Find where the given text appears and provide that cell's center as (X, Y) coordinate. 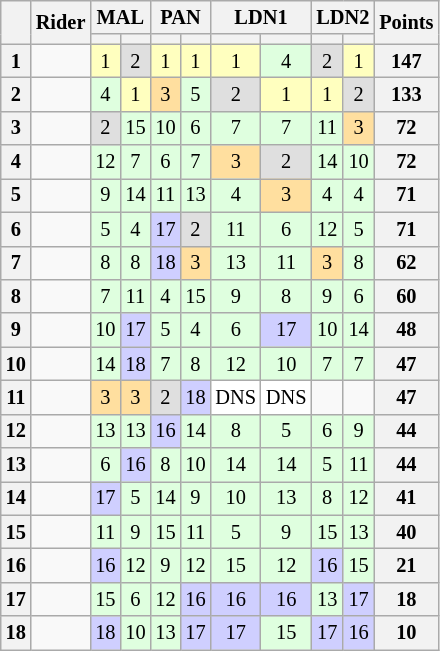
62 (406, 263)
60 (406, 296)
PAN (180, 17)
Points (406, 22)
41 (406, 498)
LDN2 (342, 17)
147 (406, 61)
MAL (120, 17)
21 (406, 565)
48 (406, 330)
40 (406, 532)
133 (406, 94)
LDN1 (260, 17)
Rider (61, 22)
